From the cell containing the given text, extract its center point as [x, y] coordinate. 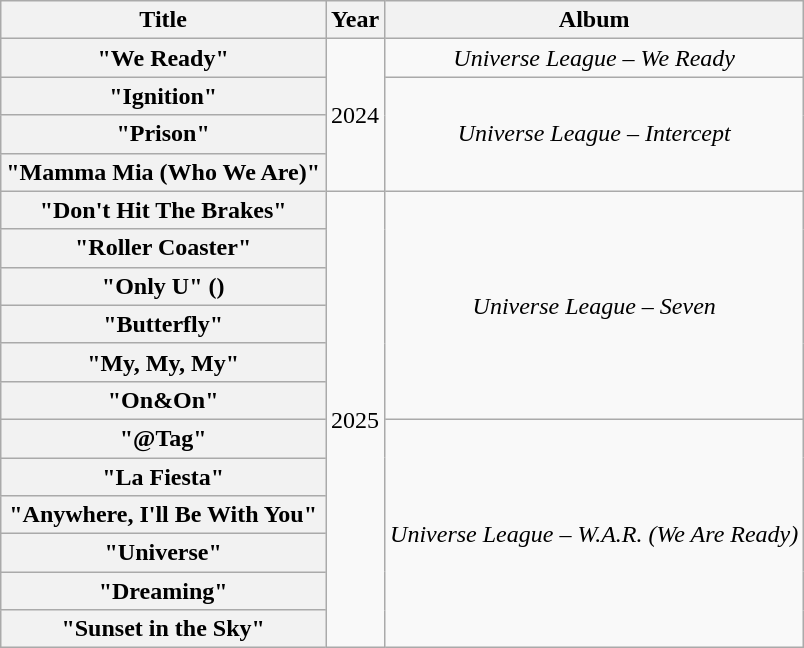
2025 [356, 420]
2024 [356, 115]
Universe League – Seven [594, 305]
"My, My, My" [164, 362]
Album [594, 20]
Universe League – W.A.R. (We Are Ready) [594, 533]
"We Ready" [164, 58]
"Don't Hit The Brakes" [164, 210]
"Anywhere, I'll Be With You" [164, 515]
"Roller Coaster" [164, 248]
Title [164, 20]
"Sunset in the Sky" [164, 629]
"On&On" [164, 400]
"Mamma Mia (Who We Are)" [164, 172]
"Butterfly" [164, 324]
Universe League – Intercept [594, 134]
"@Tag" [164, 438]
"Dreaming" [164, 591]
Universe League – We Ready [594, 58]
"Universe" [164, 553]
"Prison" [164, 134]
"La Fiesta" [164, 477]
"Ignition" [164, 96]
"Only U" () [164, 286]
Year [356, 20]
